Provide the (X, Y) coordinate of the cell's center where the given text is located.  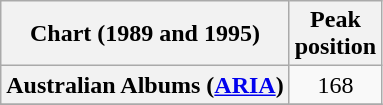
Peakposition (335, 34)
168 (335, 85)
Australian Albums (ARIA) (145, 85)
Chart (1989 and 1995) (145, 34)
